Search for the cell housing the specified text and yield its [x, y] center coordinate. 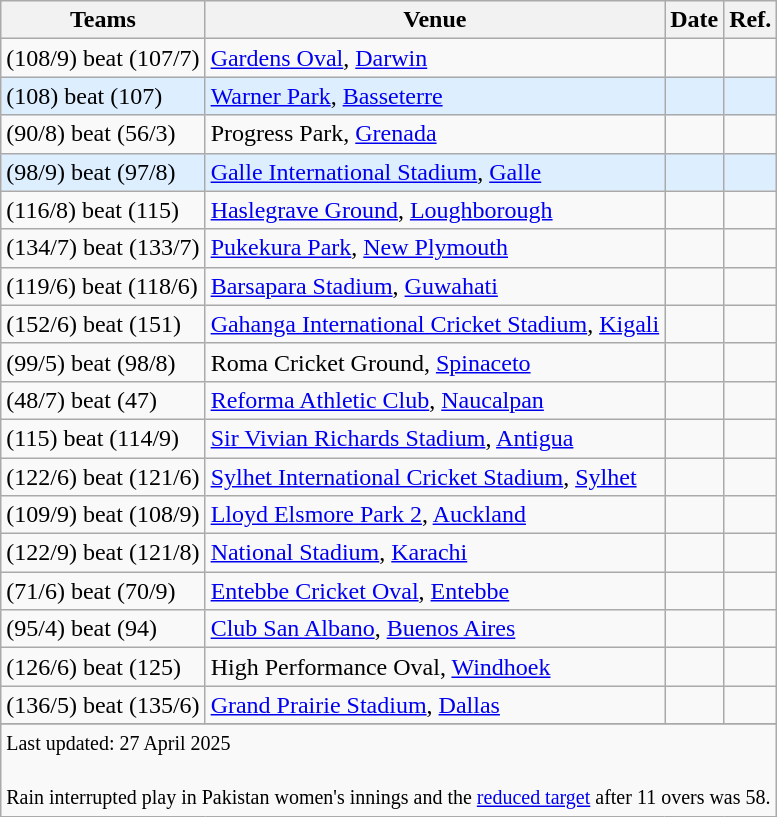
Grand Prairie Stadium, Dallas [435, 705]
(136/5) beat (135/6) [103, 705]
(108) beat (107) [103, 96]
(122/6) beat (121/6) [103, 477]
Ref. [750, 20]
Lloyd Elsmore Park 2, Auckland [435, 515]
Gardens Oval, Darwin [435, 58]
(122/9) beat (121/8) [103, 553]
(115) beat (114/9) [103, 438]
National Stadium, Karachi [435, 553]
Sir Vivian Richards Stadium, Antigua [435, 438]
Pukekura Park, New Plymouth [435, 248]
(119/6) beat (118/6) [103, 286]
(109/9) beat (108/9) [103, 515]
(134/7) beat (133/7) [103, 248]
(90/8) beat (56/3) [103, 134]
High Performance Oval, Windhoek [435, 667]
(95/4) beat (94) [103, 629]
Last updated: 27 April 2025 Rain interrupted play in Pakistan women's innings and the reduced target after 11 overs was 58. [389, 770]
Roma Cricket Ground, Spinaceto [435, 362]
Galle International Stadium, Galle [435, 172]
Venue [435, 20]
(108/9) beat (107/7) [103, 58]
(126/6) beat (125) [103, 667]
Date [694, 20]
Reforma Athletic Club, Naucalpan [435, 400]
Teams [103, 20]
Gahanga International Cricket Stadium, Kigali [435, 324]
(71/6) beat (70/9) [103, 591]
Barsapara Stadium, Guwahati [435, 286]
Sylhet International Cricket Stadium, Sylhet [435, 477]
(48/7) beat (47) [103, 400]
(99/5) beat (98/8) [103, 362]
Progress Park, Grenada [435, 134]
(152/6) beat (151) [103, 324]
Haslegrave Ground, Loughborough [435, 210]
Club San Albano, Buenos Aires [435, 629]
Warner Park, Basseterre [435, 96]
(98/9) beat (97/8) [103, 172]
Entebbe Cricket Oval, Entebbe [435, 591]
(116/8) beat (115) [103, 210]
